Provide the [x, y] coordinate of the cell's center where the given text is located.  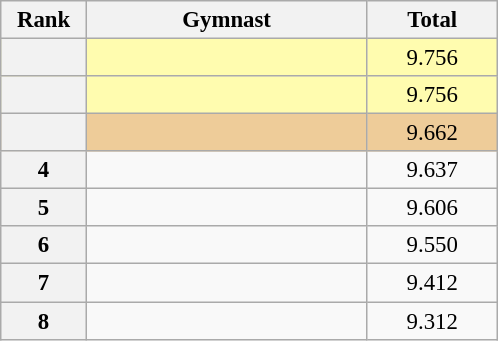
4 [44, 170]
Gymnast [226, 20]
9.550 [432, 245]
9.662 [432, 133]
8 [44, 321]
9.312 [432, 321]
Rank [44, 20]
5 [44, 208]
Total [432, 20]
7 [44, 283]
9.606 [432, 208]
9.412 [432, 283]
6 [44, 245]
9.637 [432, 170]
